Search for the cell housing the specified text and yield its [x, y] center coordinate. 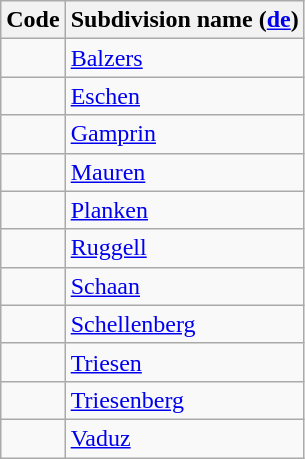
Schaan [184, 286]
Vaduz [184, 438]
Gamprin [184, 134]
Triesenberg [184, 400]
Balzers [184, 58]
Mauren [184, 172]
Ruggell [184, 248]
Code [33, 20]
Planken [184, 210]
Schellenberg [184, 324]
Eschen [184, 96]
Subdivision name (de) [184, 20]
Triesen [184, 362]
